Capture the cell that displays the provided text and extract its (X, Y) central coordinate. 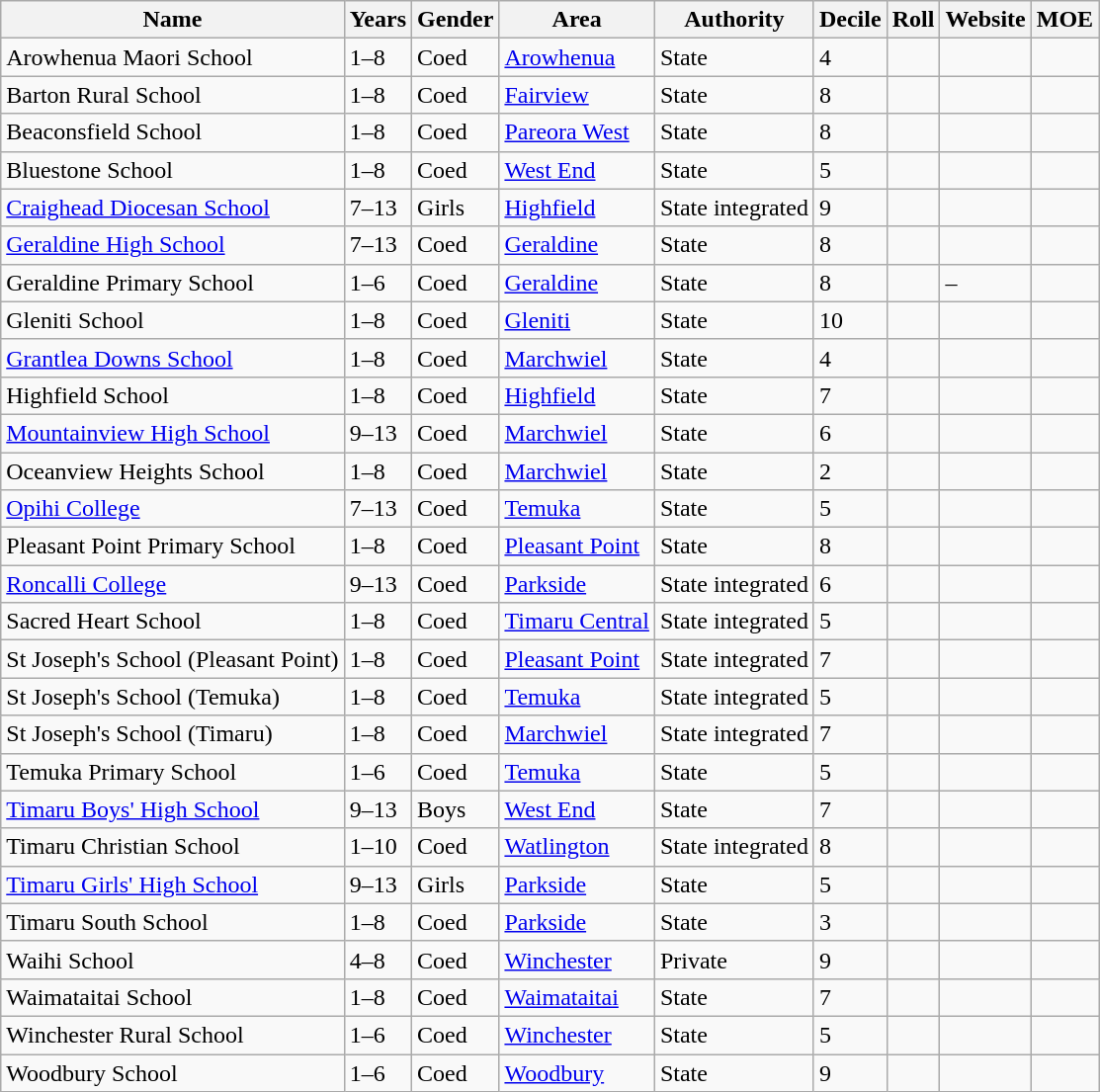
Woodbury School (172, 1072)
Private (733, 960)
Sacred Heart School (172, 622)
MOE (1064, 20)
Highfield School (172, 395)
Gleniti School (172, 320)
Geraldine Primary School (172, 283)
Barton Rural School (172, 95)
Website (985, 20)
Timaru Boys' High School (172, 809)
1–10 (378, 847)
Roncalli College (172, 584)
– (985, 283)
Grantlea Downs School (172, 358)
Gender (456, 20)
Geraldine High School (172, 245)
Decile (850, 20)
Woodbury (577, 1072)
St Joseph's School (Pleasant Point) (172, 659)
Area (577, 20)
Bluestone School (172, 170)
Temuka Primary School (172, 772)
Authority (733, 20)
3 (850, 922)
Fairview (577, 95)
Years (378, 20)
2 (850, 471)
Waimataitai (577, 997)
Craighead Diocesan School (172, 208)
Roll (913, 20)
Beaconsfield School (172, 132)
Boys (456, 809)
Timaru Christian School (172, 847)
Watlington (577, 847)
Timaru Central (577, 622)
St Joseph's School (Timaru) (172, 734)
Oceanview Heights School (172, 471)
Pareora West (577, 132)
Timaru South School (172, 922)
Waihi School (172, 960)
Opihi College (172, 509)
St Joseph's School (Temuka) (172, 697)
Arowhenua Maori School (172, 57)
Winchester Rural School (172, 1035)
Timaru Girls' High School (172, 884)
Waimataitai School (172, 997)
Gleniti (577, 320)
Arowhenua (577, 57)
Mountainview High School (172, 433)
10 (850, 320)
4–8 (378, 960)
Name (172, 20)
Pleasant Point Primary School (172, 546)
